Capture the cell that displays the provided text and extract its (X, Y) central coordinate. 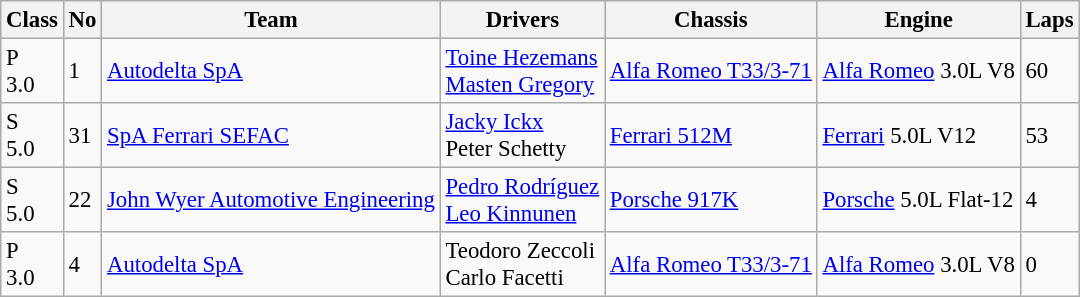
53 (1050, 136)
Pedro Rodríguez Leo Kinnunen (522, 200)
Team (271, 20)
SpA Ferrari SEFAC (271, 136)
Laps (1050, 20)
Porsche 5.0L Flat-12 (918, 200)
31 (82, 136)
60 (1050, 72)
Engine (918, 20)
Chassis (710, 20)
John Wyer Automotive Engineering (271, 200)
22 (82, 200)
Drivers (522, 20)
No (82, 20)
Toine Hezemans Masten Gregory (522, 72)
Jacky Ickx Peter Schetty (522, 136)
0 (1050, 264)
Class (32, 20)
Ferrari 512M (710, 136)
1 (82, 72)
Teodoro Zeccoli Carlo Facetti (522, 264)
Ferrari 5.0L V12 (918, 136)
Porsche 917K (710, 200)
